Find where the given text appears and provide that cell's center as (X, Y) coordinate. 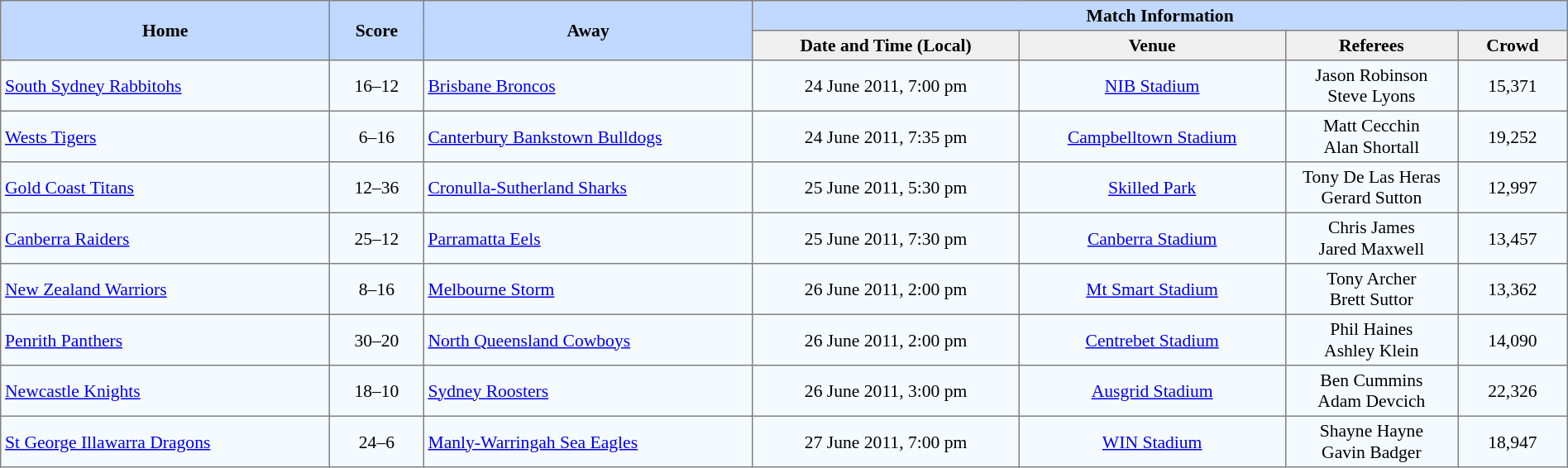
Tony Archer Brett Suttor (1371, 289)
Referees (1371, 45)
Canterbury Bankstown Bulldogs (588, 136)
Skilled Park (1152, 188)
Canberra Stadium (1152, 238)
South Sydney Rabbitohs (165, 86)
Jason Robinson Steve Lyons (1371, 86)
12–36 (377, 188)
Gold Coast Titans (165, 188)
New Zealand Warriors (165, 289)
24 June 2011, 7:35 pm (886, 136)
27 June 2011, 7:00 pm (886, 442)
Ausgrid Stadium (1152, 391)
22,326 (1513, 391)
14,090 (1513, 340)
16–12 (377, 86)
WIN Stadium (1152, 442)
12,997 (1513, 188)
15,371 (1513, 86)
Venue (1152, 45)
18,947 (1513, 442)
6–16 (377, 136)
Wests Tigers (165, 136)
Canberra Raiders (165, 238)
26 June 2011, 3:00 pm (886, 391)
North Queensland Cowboys (588, 340)
Melbourne Storm (588, 289)
Home (165, 31)
Matt Cecchin Alan Shortall (1371, 136)
Shayne Hayne Gavin Badger (1371, 442)
13,457 (1513, 238)
19,252 (1513, 136)
Tony De Las Heras Gerard Sutton (1371, 188)
8–16 (377, 289)
Crowd (1513, 45)
Campbelltown Stadium (1152, 136)
Match Information (1159, 16)
Ben Cummins Adam Devcich (1371, 391)
Mt Smart Stadium (1152, 289)
25–12 (377, 238)
18–10 (377, 391)
Chris James Jared Maxwell (1371, 238)
Newcastle Knights (165, 391)
Brisbane Broncos (588, 86)
NIB Stadium (1152, 86)
Centrebet Stadium (1152, 340)
25 June 2011, 5:30 pm (886, 188)
13,362 (1513, 289)
25 June 2011, 7:30 pm (886, 238)
Date and Time (Local) (886, 45)
Penrith Panthers (165, 340)
Phil Haines Ashley Klein (1371, 340)
Away (588, 31)
Cronulla-Sutherland Sharks (588, 188)
Parramatta Eels (588, 238)
Score (377, 31)
St George Illawarra Dragons (165, 442)
Manly-Warringah Sea Eagles (588, 442)
30–20 (377, 340)
Sydney Roosters (588, 391)
24 June 2011, 7:00 pm (886, 86)
24–6 (377, 442)
